Output the (X, Y) coordinate of the center of the cell containing the given text.  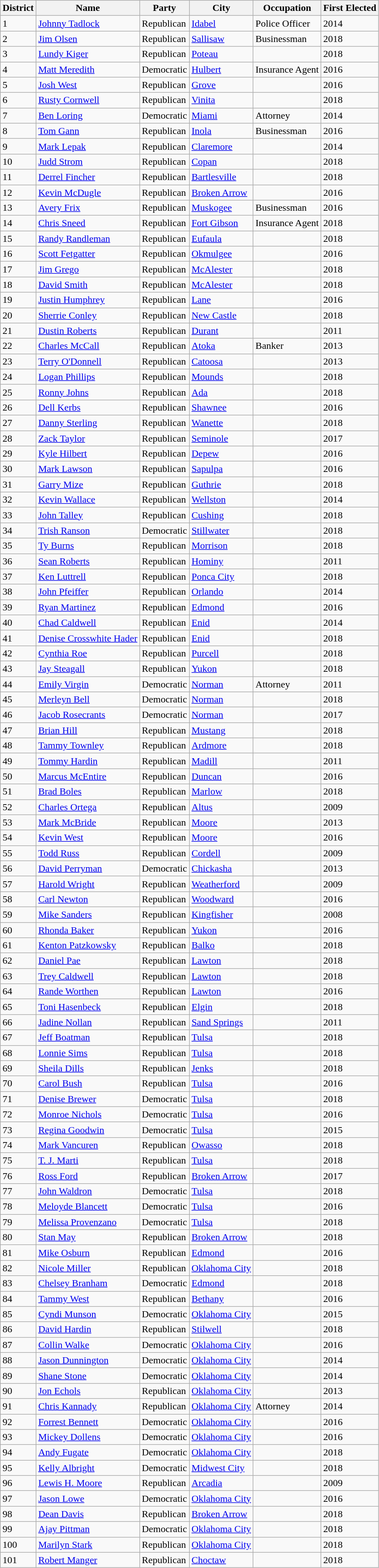
88 (18, 1360)
43 (18, 669)
Ken Luttrell (88, 576)
36 (18, 561)
97 (18, 1499)
Jon Echols (88, 1391)
47 (18, 730)
73 (18, 1130)
Grove (221, 85)
Balko (221, 945)
20 (18, 315)
96 (18, 1483)
Idabel (221, 23)
Occupation (287, 8)
Miami (221, 115)
Kyle Hilbert (88, 454)
Jim Olsen (88, 39)
Carl Newton (88, 899)
Daniel Pae (88, 961)
Wellston (221, 500)
21 (18, 331)
30 (18, 469)
100 (18, 1545)
1 (18, 23)
74 (18, 1145)
89 (18, 1375)
Madill (221, 761)
Robert Manger (88, 1560)
Meloyde Blancett (88, 1207)
61 (18, 945)
Morrison (221, 546)
Monroe Nichols (88, 1114)
Kenton Patzkowsky (88, 945)
79 (18, 1222)
Jim Grego (88, 269)
13 (18, 208)
9 (18, 146)
Collin Walke (88, 1345)
Muskogee (221, 208)
Party (164, 8)
6 (18, 100)
New Castle (221, 315)
Cyndi Munson (88, 1314)
Tammy Townley (88, 746)
Depew (221, 454)
94 (18, 1453)
98 (18, 1514)
Elgin (221, 1007)
Kelly Albright (88, 1468)
Charles Ortega (88, 807)
Kevin McDugle (88, 193)
Owasso (221, 1145)
48 (18, 746)
Chickasha (221, 868)
84 (18, 1299)
Cushing (221, 515)
Jacob Rosecrants (88, 715)
83 (18, 1283)
Inola (221, 131)
64 (18, 992)
Chris Kannady (88, 1406)
Jeff Boatman (88, 1038)
11 (18, 177)
Brad Boles (88, 792)
37 (18, 576)
Terry O'Donnell (88, 361)
Dean Davis (88, 1514)
Todd Russ (88, 853)
Duncan (221, 776)
District (18, 8)
95 (18, 1468)
Mark Lepak (88, 146)
31 (18, 484)
Jay Steagall (88, 669)
Hominy (221, 561)
John Waldron (88, 1191)
Lundy Kiger (88, 54)
Trish Ranson (88, 530)
Bethany (221, 1299)
92 (18, 1421)
Emily Virgin (88, 684)
Avery Frix (88, 208)
Logan Phillips (88, 377)
Regina Goodwin (88, 1130)
Sheila Dills (88, 1068)
Copan (221, 161)
69 (18, 1068)
Orlando (221, 592)
Shane Stone (88, 1375)
86 (18, 1329)
42 (18, 653)
23 (18, 361)
Zack Taylor (88, 438)
Ryan Martinez (88, 607)
Stilwell (221, 1329)
17 (18, 269)
Melissa Provenzano (88, 1222)
Denise Crosswhite Hader (88, 638)
Catoosa (221, 361)
David Perryman (88, 868)
Danny Sterling (88, 423)
Stillwater (221, 530)
33 (18, 515)
85 (18, 1314)
Okmulgee (221, 254)
Derrel Fincher (88, 177)
54 (18, 838)
19 (18, 300)
10 (18, 161)
58 (18, 899)
Cynthia Roe (88, 653)
2008 (350, 914)
Durant (221, 331)
49 (18, 761)
Nicole Miller (88, 1268)
75 (18, 1160)
87 (18, 1345)
Garry Mize (88, 484)
59 (18, 914)
Bartlesville (221, 177)
Rhonda Baker (88, 930)
Name (88, 8)
50 (18, 776)
Charles McCall (88, 346)
Ronny Johns (88, 392)
55 (18, 853)
38 (18, 592)
Mike Sanders (88, 914)
Trey Caldwell (88, 976)
68 (18, 1053)
91 (18, 1406)
16 (18, 254)
7 (18, 115)
Eufaula (221, 239)
78 (18, 1207)
15 (18, 239)
Ponca City (221, 576)
4 (18, 69)
53 (18, 822)
Ross Ford (88, 1176)
Marilyn Stark (88, 1545)
Altus (221, 807)
Denise Brewer (88, 1099)
Forrest Bennett (88, 1421)
76 (18, 1176)
Sallisaw (221, 39)
Justin Humphrey (88, 300)
Mustang (221, 730)
Tom Gann (88, 131)
Wanette (221, 423)
46 (18, 715)
Tommy Hardin (88, 761)
Purcell (221, 653)
Rande Worthen (88, 992)
City (221, 8)
Merleyn Bell (88, 700)
First Elected (350, 8)
77 (18, 1191)
24 (18, 377)
Lewis H. Moore (88, 1483)
Randy Randleman (88, 239)
T. J. Marti (88, 1160)
34 (18, 530)
72 (18, 1114)
80 (18, 1237)
35 (18, 546)
93 (18, 1437)
Kevin Wallace (88, 500)
Toni Hasenbeck (88, 1007)
70 (18, 1084)
67 (18, 1038)
Poteau (221, 54)
99 (18, 1529)
Police Officer (287, 23)
Mickey Dollens (88, 1437)
Lane (221, 300)
18 (18, 285)
56 (18, 868)
John Talley (88, 515)
63 (18, 976)
Arcadia (221, 1483)
Sean Roberts (88, 561)
Chris Sneed (88, 223)
52 (18, 807)
27 (18, 423)
Brian Hill (88, 730)
Fort Gibson (221, 223)
Johnny Tadlock (88, 23)
8 (18, 131)
Jason Dunnington (88, 1360)
Choctaw (221, 1560)
Seminole (221, 438)
Hulbert (221, 69)
Claremore (221, 146)
Mark Lawson (88, 469)
26 (18, 407)
62 (18, 961)
Judd Strom (88, 161)
40 (18, 623)
Chad Caldwell (88, 623)
Jason Lowe (88, 1499)
Ty Burns (88, 546)
Mike Osburn (88, 1253)
Cordell (221, 853)
Mark Vancuren (88, 1145)
Weatherford (221, 884)
60 (18, 930)
Lonnie Sims (88, 1053)
57 (18, 884)
David Hardin (88, 1329)
44 (18, 684)
Scott Fetgatter (88, 254)
Sapulpa (221, 469)
Andy Fugate (88, 1453)
Josh West (88, 85)
71 (18, 1099)
Marcus McEntire (88, 776)
3 (18, 54)
28 (18, 438)
Harold Wright (88, 884)
Kevin West (88, 838)
22 (18, 346)
90 (18, 1391)
Ada (221, 392)
Carol Bush (88, 1084)
Matt Meredith (88, 69)
101 (18, 1560)
Atoka (221, 346)
Kingfisher (221, 914)
Sherrie Conley (88, 315)
Tammy West (88, 1299)
45 (18, 700)
Ajay Pittman (88, 1529)
Ben Loring (88, 115)
41 (18, 638)
82 (18, 1268)
Rusty Cornwell (88, 100)
29 (18, 454)
25 (18, 392)
David Smith (88, 285)
Midwest City (221, 1468)
Shawnee (221, 407)
Chelsey Branham (88, 1283)
5 (18, 85)
39 (18, 607)
32 (18, 500)
51 (18, 792)
2 (18, 39)
Vinita (221, 100)
Mark McBride (88, 822)
Ardmore (221, 746)
14 (18, 223)
Jenks (221, 1068)
Jadine Nollan (88, 1022)
Sand Springs (221, 1022)
12 (18, 193)
Guthrie (221, 484)
Stan May (88, 1237)
John Pfeiffer (88, 592)
Woodward (221, 899)
Marlow (221, 792)
Mounds (221, 377)
81 (18, 1253)
65 (18, 1007)
Banker (287, 346)
Dell Kerbs (88, 407)
66 (18, 1022)
Dustin Roberts (88, 331)
